Capture the cell that displays the provided text and extract its [x, y] central coordinate. 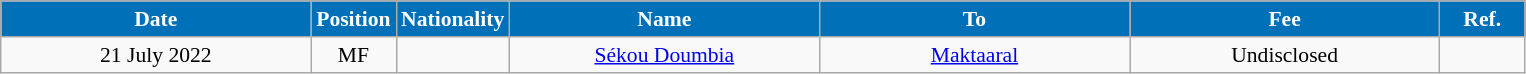
Date [156, 19]
Nationality [452, 19]
Fee [1285, 19]
Ref. [1482, 19]
Maktaaral [974, 55]
To [974, 19]
Sékou Doumbia [664, 55]
Name [664, 19]
Position [354, 19]
MF [354, 55]
Undisclosed [1285, 55]
21 July 2022 [156, 55]
